Locate the cell with the specified text and output its (X, Y) center coordinate. 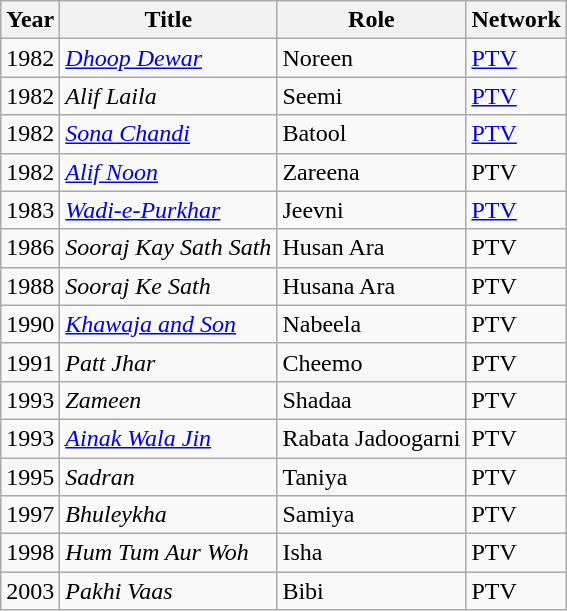
Seemi (372, 96)
1998 (30, 553)
Shadaa (372, 400)
1988 (30, 286)
Husan Ara (372, 248)
Title (168, 20)
Dhoop Dewar (168, 58)
Sadran (168, 477)
Network (516, 20)
Pakhi Vaas (168, 591)
Taniya (372, 477)
Sona Chandi (168, 134)
1997 (30, 515)
Cheemo (372, 362)
Sooraj Kay Sath Sath (168, 248)
Patt Jhar (168, 362)
Wadi-e-Purkhar (168, 210)
Husana Ara (372, 286)
Zareena (372, 172)
Sooraj Ke Sath (168, 286)
Ainak Wala Jin (168, 438)
Year (30, 20)
Rabata Jadoogarni (372, 438)
Batool (372, 134)
Bibi (372, 591)
Alif Laila (168, 96)
Role (372, 20)
Khawaja and Son (168, 324)
Isha (372, 553)
1995 (30, 477)
Alif Noon (168, 172)
Bhuleykha (168, 515)
1991 (30, 362)
Zameen (168, 400)
Samiya (372, 515)
Jeevni (372, 210)
1983 (30, 210)
Nabeela (372, 324)
Hum Tum Aur Woh (168, 553)
1986 (30, 248)
1990 (30, 324)
Noreen (372, 58)
2003 (30, 591)
